Determine the (x, y) coordinate at the center of the cell enclosing the given text.  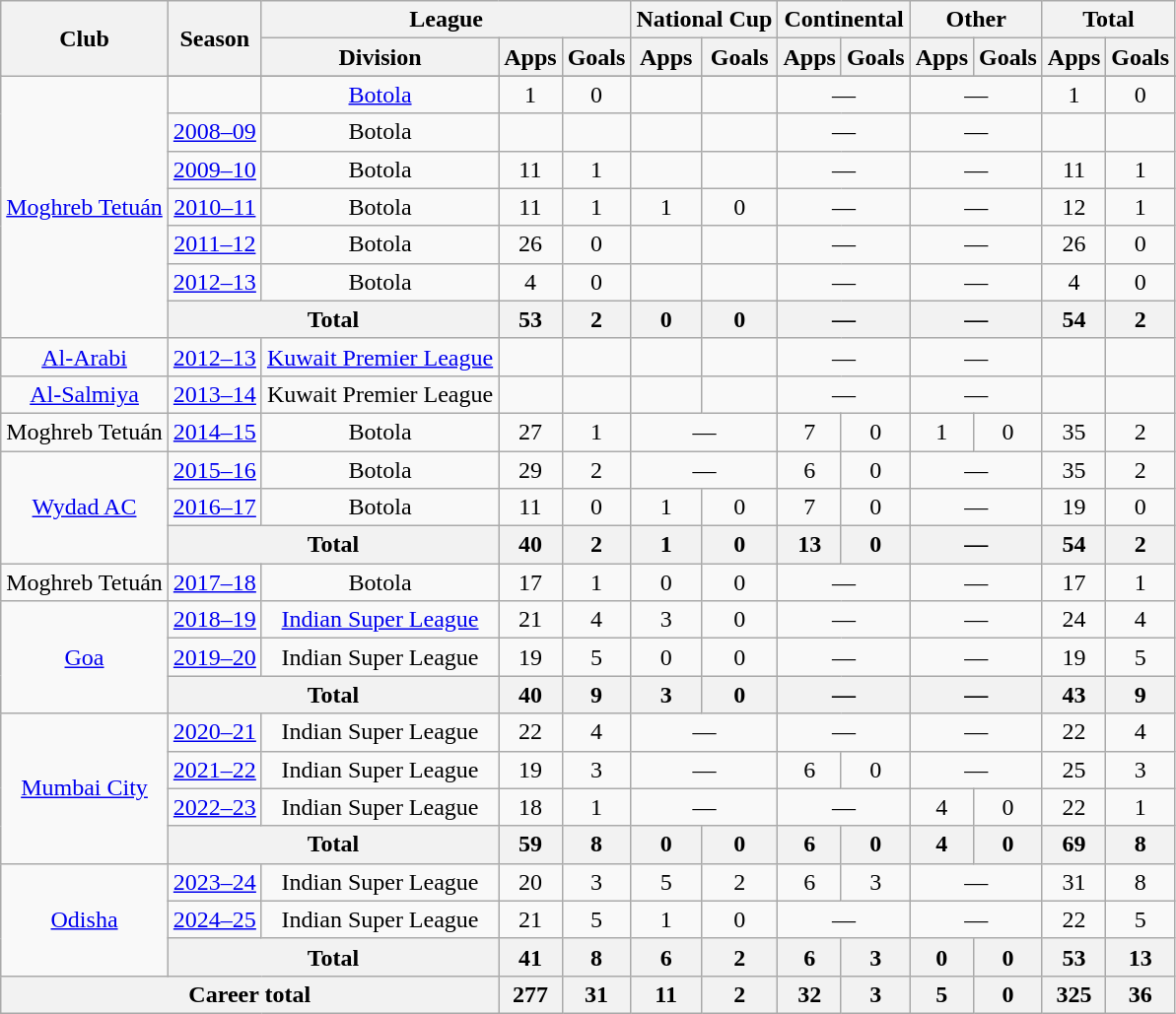
2010–11 (215, 207)
Goa (85, 657)
Season (215, 38)
2015–16 (215, 470)
2023–24 (215, 882)
2018–19 (215, 620)
2021–22 (215, 770)
69 (1073, 845)
2017–18 (215, 582)
2011–12 (215, 244)
20 (530, 882)
Division (380, 57)
Al-Salmiya (85, 394)
Al-Arabi (85, 357)
24 (1073, 620)
League (446, 20)
Wydad AC (85, 507)
Other (976, 20)
2020–21 (215, 732)
18 (530, 807)
43 (1073, 695)
2013–14 (215, 394)
59 (530, 845)
2009–10 (215, 169)
Club (85, 38)
2016–17 (215, 507)
36 (1141, 994)
Mumbai City (85, 788)
2022–23 (215, 807)
25 (1073, 770)
277 (530, 994)
2019–20 (215, 657)
Career total (250, 994)
325 (1073, 994)
National Cup (704, 20)
2014–15 (215, 432)
Continental (844, 20)
41 (530, 957)
2008–09 (215, 132)
32 (809, 994)
12 (1073, 207)
29 (530, 470)
27 (530, 432)
2024–25 (215, 919)
Odisha (85, 919)
